Pinpoint the cell where the given text exists, returning its (x, y) midpoint coordinate. 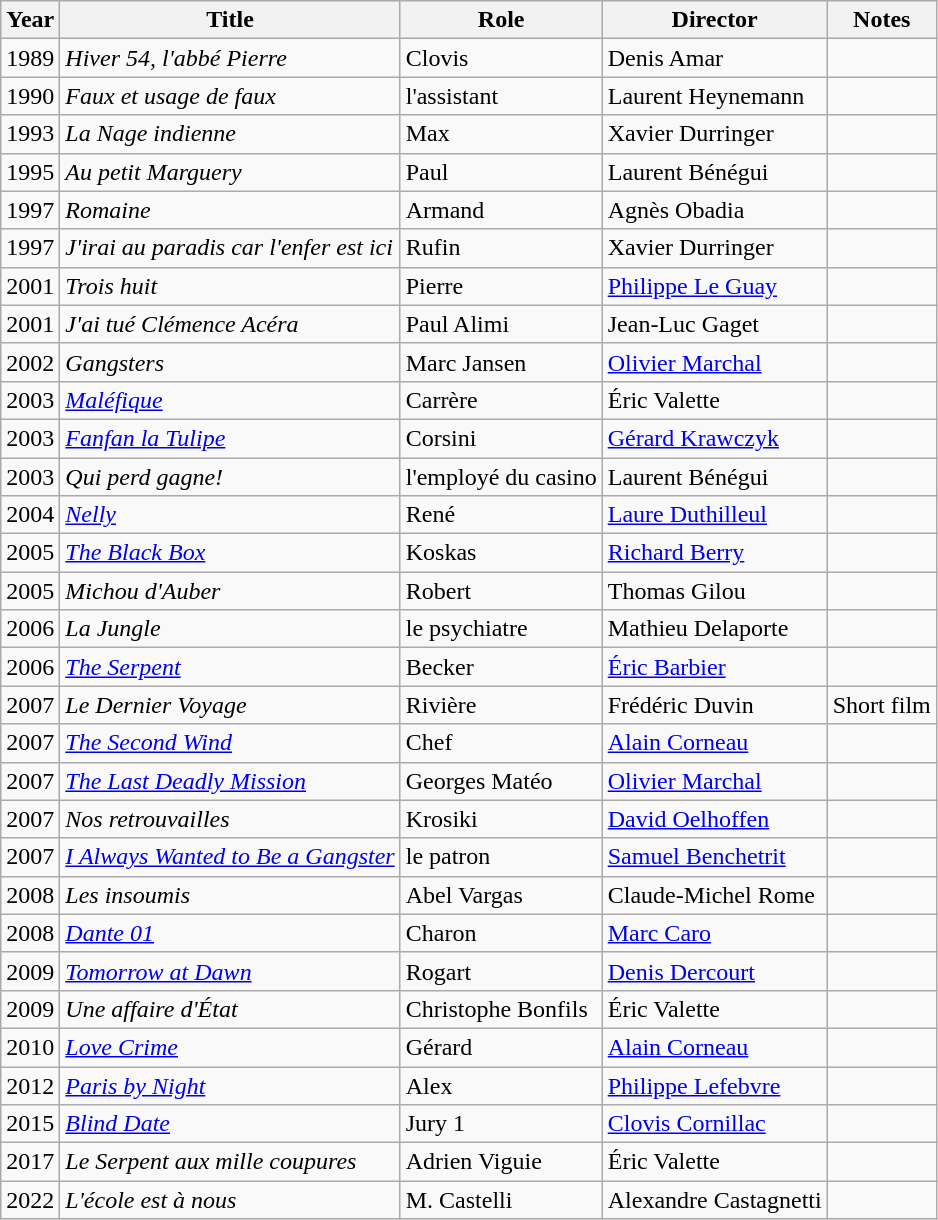
2022 (30, 1200)
Georges Matéo (501, 781)
Charon (501, 933)
Tomorrow at Dawn (230, 971)
Corsini (501, 438)
2010 (30, 1047)
La Nage indienne (230, 134)
Éric Barbier (714, 667)
Laure Duthilleul (714, 515)
Denis Amar (714, 58)
Au petit Marguery (230, 172)
Claude-Michel Rome (714, 895)
Les insoumis (230, 895)
Paris by Night (230, 1085)
Adrien Viguie (501, 1162)
David Oelhoffen (714, 819)
Frédéric Duvin (714, 705)
Philippe Le Guay (714, 286)
Becker (501, 667)
Faux et usage de faux (230, 96)
Robert (501, 591)
Gérard Krawczyk (714, 438)
J'ai tué Clémence Acéra (230, 324)
Samuel Benchetrit (714, 857)
Romaine (230, 210)
Nelly (230, 515)
Agnès Obadia (714, 210)
Title (230, 20)
Jury 1 (501, 1124)
Trois huit (230, 286)
The Last Deadly Mission (230, 781)
Blind Date (230, 1124)
The Serpent (230, 667)
Gérard (501, 1047)
Hiver 54, l'abbé Pierre (230, 58)
Nos retrouvailles (230, 819)
1989 (30, 58)
Short film (882, 705)
The Black Box (230, 553)
Max (501, 134)
Le Serpent aux mille coupures (230, 1162)
1990 (30, 96)
Mathieu Delaporte (714, 629)
Christophe Bonfils (501, 1009)
Krosiki (501, 819)
Clovis Cornillac (714, 1124)
Jean-Luc Gaget (714, 324)
La Jungle (230, 629)
Rufin (501, 248)
Dante 01 (230, 933)
René (501, 515)
Alex (501, 1085)
Clovis (501, 58)
Fanfan la Tulipe (230, 438)
Role (501, 20)
Chef (501, 743)
Gangsters (230, 362)
l'employé du casino (501, 477)
Qui perd gagne! (230, 477)
Maléfique (230, 400)
Michou d'Auber (230, 591)
2017 (30, 1162)
2002 (30, 362)
Philippe Lefebvre (714, 1085)
J'irai au paradis car l'enfer est ici (230, 248)
The Second Wind (230, 743)
1995 (30, 172)
Paul (501, 172)
Laurent Heynemann (714, 96)
1993 (30, 134)
Year (30, 20)
Love Crime (230, 1047)
Rivière (501, 705)
le psychiatre (501, 629)
Rogart (501, 971)
Marc Jansen (501, 362)
Thomas Gilou (714, 591)
Armand (501, 210)
Paul Alimi (501, 324)
Alexandre Castagnetti (714, 1200)
Pierre (501, 286)
Marc Caro (714, 933)
M. Castelli (501, 1200)
Denis Dercourt (714, 971)
L'école est à nous (230, 1200)
Director (714, 20)
Une affaire d'État (230, 1009)
Richard Berry (714, 553)
I Always Wanted to Be a Gangster (230, 857)
2012 (30, 1085)
l'assistant (501, 96)
Le Dernier Voyage (230, 705)
Carrère (501, 400)
2015 (30, 1124)
2004 (30, 515)
Abel Vargas (501, 895)
le patron (501, 857)
Koskas (501, 553)
Notes (882, 20)
